Find where the given text appears and provide that cell's center as [X, Y] coordinate. 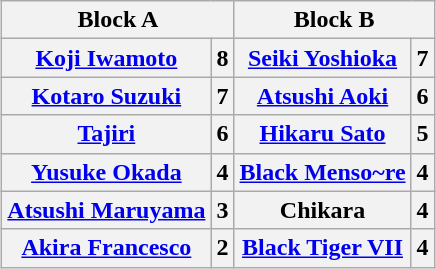
Koji Iwamoto [106, 58]
Atsushi Maruyama [106, 210]
Seiki Yoshioka [322, 58]
Black Tiger VII [322, 248]
Yusuke Okada [106, 172]
Hikaru Sato [322, 134]
Atsushi Aoki [322, 96]
2 [222, 248]
8 [222, 58]
3 [222, 210]
Chikara [322, 210]
Black Menso~re [322, 172]
Tajiri [106, 134]
Block A [118, 20]
Akira Francesco [106, 248]
Kotaro Suzuki [106, 96]
5 [422, 134]
Block B [334, 20]
